Capture the cell that displays the provided text and extract its (x, y) central coordinate. 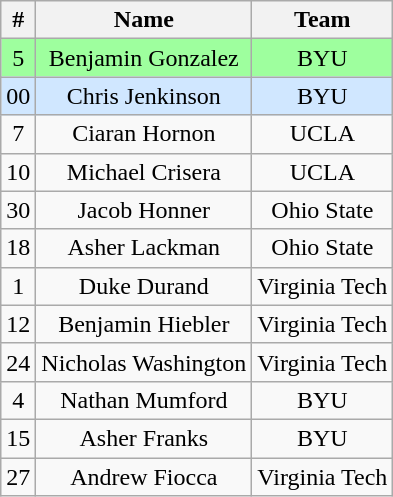
Ciaran Hornon (144, 134)
00 (18, 96)
Jacob Honner (144, 210)
# (18, 20)
Andrew Fiocca (144, 477)
Team (322, 20)
Chris Jenkinson (144, 96)
Duke Durand (144, 286)
Benjamin Gonzalez (144, 58)
Nicholas Washington (144, 362)
Asher Lackman (144, 248)
7 (18, 134)
10 (18, 172)
Benjamin Hiebler (144, 324)
4 (18, 400)
18 (18, 248)
5 (18, 58)
Nathan Mumford (144, 400)
30 (18, 210)
Asher Franks (144, 438)
15 (18, 438)
1 (18, 286)
24 (18, 362)
27 (18, 477)
Michael Crisera (144, 172)
Name (144, 20)
12 (18, 324)
